From the cell containing the given text, extract its center point as (x, y) coordinate. 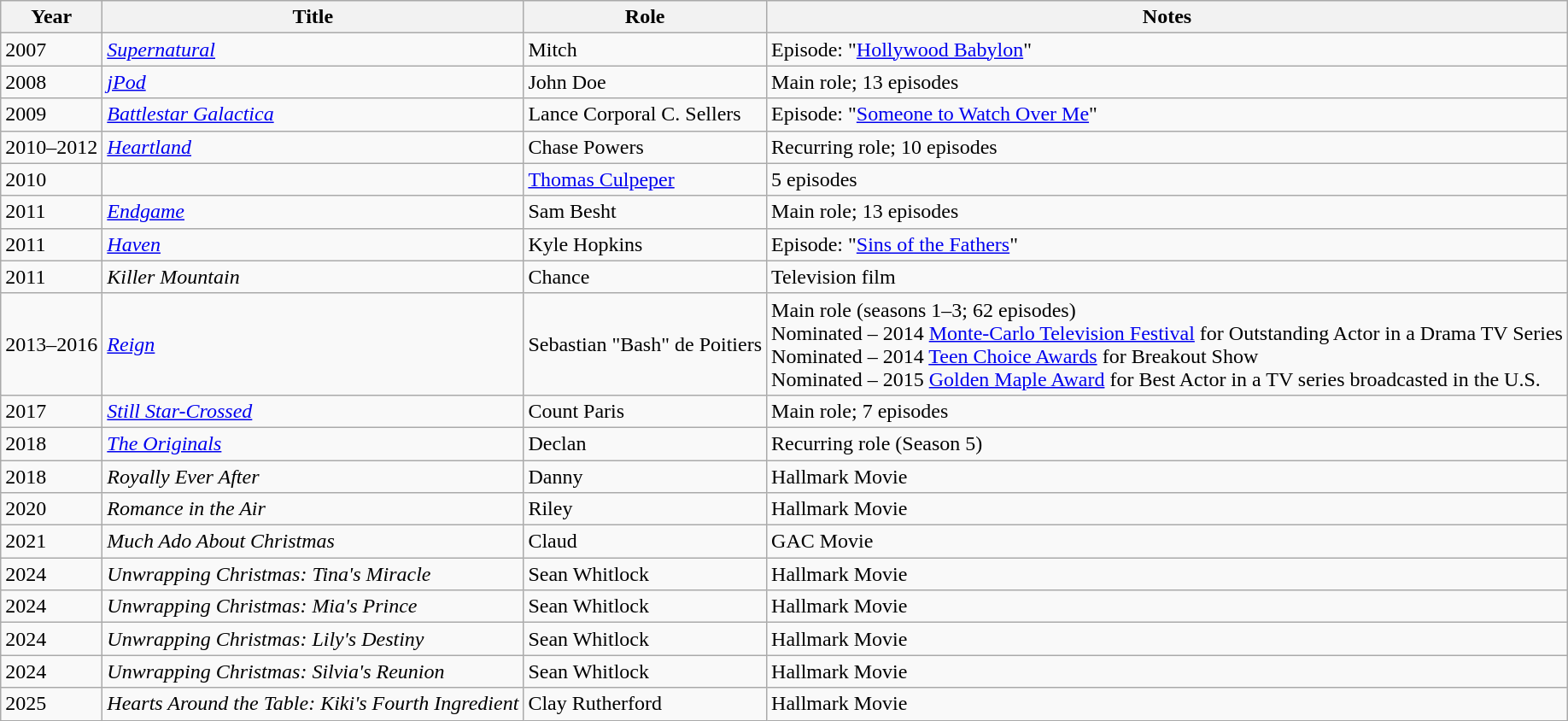
Unwrapping Christmas: Lily's Destiny (313, 639)
2025 (51, 704)
2013–2016 (51, 343)
Title (313, 17)
Declan (646, 443)
Unwrapping Christmas: Silvia's Reunion (313, 671)
Recurring role; 10 episodes (1167, 147)
Still Star-Crossed (313, 411)
5 episodes (1167, 179)
2007 (51, 50)
Television film (1167, 277)
2010–2012 (51, 147)
2010 (51, 179)
Claud (646, 542)
Sam Besht (646, 212)
John Doe (646, 82)
Thomas Culpeper (646, 179)
Sebastian "Bash" de Poitiers (646, 343)
Year (51, 17)
Haven (313, 244)
2017 (51, 411)
2009 (51, 114)
Riley (646, 509)
Hearts Around the Table: Kiki's Fourth Ingredient (313, 704)
jPod (313, 82)
Chance (646, 277)
2021 (51, 542)
The Originals (313, 443)
Episode: "Hollywood Babylon" (1167, 50)
GAC Movie (1167, 542)
Lance Corporal C. Sellers (646, 114)
Role (646, 17)
Romance in the Air (313, 509)
Battlestar Galactica (313, 114)
Supernatural (313, 50)
Recurring role (Season 5) (1167, 443)
Danny (646, 476)
Episode: "Sins of the Fathers" (1167, 244)
Unwrapping Christmas: Tina's Miracle (313, 574)
Count Paris (646, 411)
Endgame (313, 212)
Main role; 7 episodes (1167, 411)
Mitch (646, 50)
Chase Powers (646, 147)
Notes (1167, 17)
Kyle Hopkins (646, 244)
Reign (313, 343)
Heartland (313, 147)
Clay Rutherford (646, 704)
2020 (51, 509)
Royally Ever After (313, 476)
Much Ado About Christmas (313, 542)
Episode: "Someone to Watch Over Me" (1167, 114)
2008 (51, 82)
Unwrapping Christmas: Mia's Prince (313, 607)
Killer Mountain (313, 277)
